Detect which cell encompasses the target text, then output its (X, Y) center coordinate. 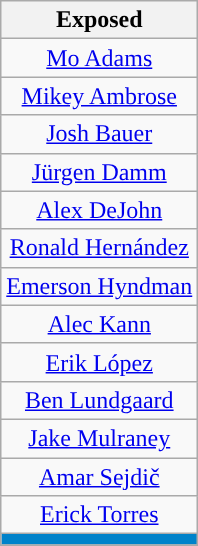
Jake Mulraney (100, 438)
Ronald Hernández (100, 248)
Exposed (100, 20)
Josh Bauer (100, 134)
Emerson Hyndman (100, 286)
Erick Torres (100, 515)
Ben Lundgaard (100, 400)
Alec Kann (100, 324)
Mikey Ambrose (100, 96)
Amar Sejdič (100, 477)
Erik López (100, 362)
Mo Adams (100, 58)
Alex DeJohn (100, 210)
Jürgen Damm (100, 172)
